Return the [X, Y] coordinate for the center point of the cell that contains the specified text.  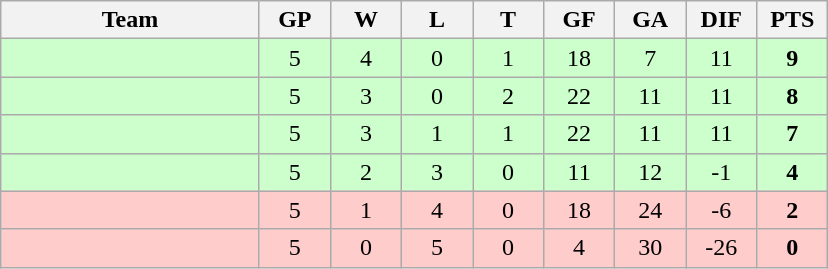
30 [650, 248]
GP [294, 20]
-6 [722, 210]
-26 [722, 248]
24 [650, 210]
GA [650, 20]
-1 [722, 172]
L [436, 20]
DIF [722, 20]
GF [580, 20]
12 [650, 172]
9 [792, 58]
W [366, 20]
8 [792, 96]
T [508, 20]
Team [130, 20]
PTS [792, 20]
